Extract the (x, y) coordinate from the center of the cell holding the provided text.  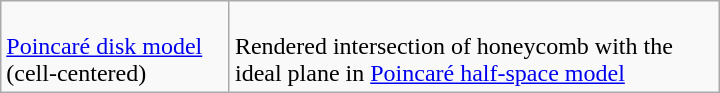
Rendered intersection of honeycomb with the ideal plane in Poincaré half-space model (474, 47)
Poincaré disk model (cell-centered) (116, 47)
